Detect which cell encompasses the target text, then output its [X, Y] center coordinate. 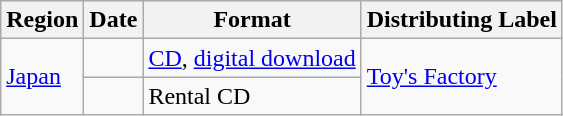
Japan [42, 77]
Region [42, 20]
Toy's Factory [462, 77]
Distributing Label [462, 20]
CD, digital download [252, 58]
Date [114, 20]
Rental CD [252, 96]
Format [252, 20]
